Return (X, Y) of the center of cell containing provided text 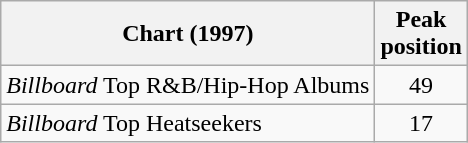
Chart (1997) (188, 34)
Peakposition (421, 34)
Billboard Top Heatseekers (188, 123)
Billboard Top R&B/Hip-Hop Albums (188, 85)
17 (421, 123)
49 (421, 85)
